Find where the given text appears and provide that cell's center as (X, Y) coordinate. 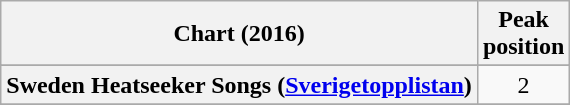
Sweden Heatseeker Songs (Sverigetopplistan) (240, 85)
2 (523, 85)
Chart (2016) (240, 34)
Peakposition (523, 34)
